Extract the [x, y] coordinate from the center of the cell holding the provided text.  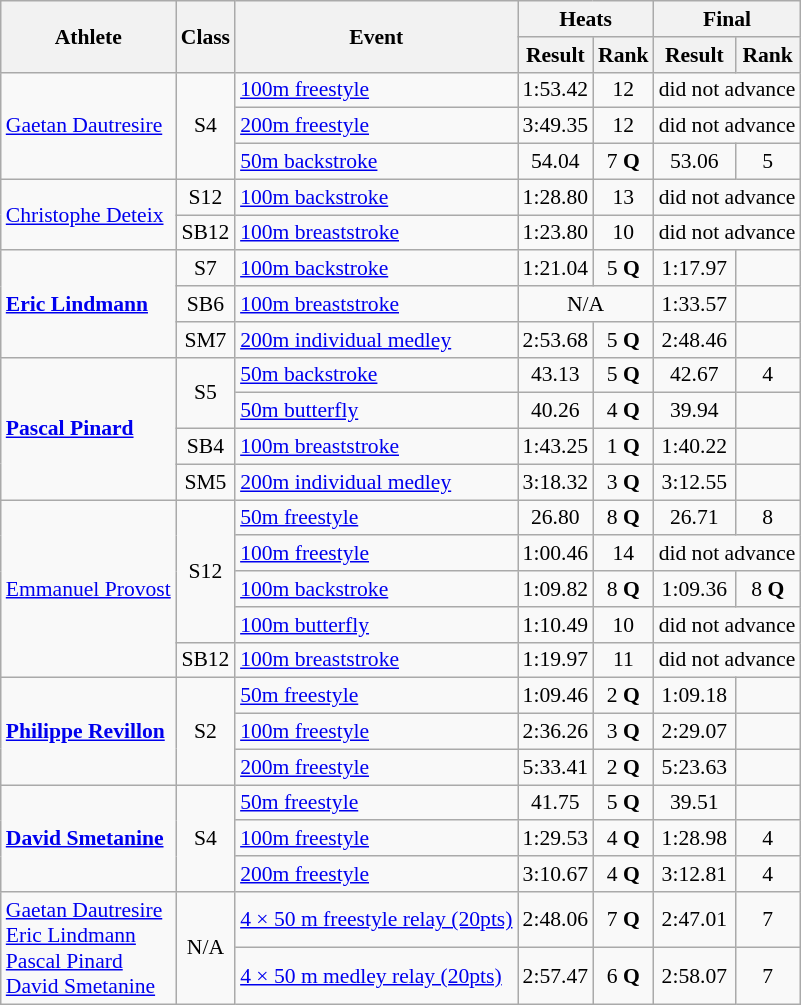
Athlete [88, 36]
Eric Lindmann [88, 304]
53.06 [694, 162]
S5 [206, 392]
50m butterfly [376, 411]
1:09.36 [694, 589]
39.94 [694, 411]
3:18.32 [556, 482]
Gaetan Dautresire [88, 126]
1:43.25 [556, 447]
100m butterfly [376, 625]
3:49.35 [556, 126]
1:10.49 [556, 625]
2:29.07 [694, 732]
SB4 [206, 447]
40.26 [556, 411]
1:40.22 [694, 447]
1:09.46 [556, 696]
Pascal Pinard [88, 428]
1:09.18 [694, 696]
2:53.68 [556, 340]
43.13 [556, 375]
2:36.26 [556, 732]
5 [768, 162]
14 [624, 554]
Emmanuel Provost [88, 589]
1:33.57 [694, 304]
13 [624, 197]
5:33.41 [556, 767]
Class [206, 36]
5:23.63 [694, 767]
26.80 [556, 518]
Philippe Revillon [88, 732]
2:48.46 [694, 340]
1:28.80 [556, 197]
David Smetanine [88, 838]
8 [768, 518]
Event [376, 36]
2:47.01 [694, 920]
1:28.98 [694, 839]
Heats [586, 19]
3:12.55 [694, 482]
1:23.80 [556, 233]
1 Q [624, 447]
2:58.07 [694, 976]
54.04 [556, 162]
1:09.82 [556, 589]
2:57.47 [556, 976]
1:53.42 [556, 90]
2:48.06 [556, 920]
1:19.97 [556, 660]
1:21.04 [556, 269]
Christophe Deteix [88, 214]
SB6 [206, 304]
42.67 [694, 375]
Gaetan Dautresire Eric Lindmann Pascal Pinard David Smetanine [88, 948]
1:00.46 [556, 554]
1:29.53 [556, 839]
4 × 50 m freestyle relay (20pts) [376, 920]
41.75 [556, 803]
SM7 [206, 340]
S2 [206, 732]
Final [728, 19]
4 × 50 m medley relay (20pts) [376, 976]
39.51 [694, 803]
6 Q [624, 976]
S7 [206, 269]
11 [624, 660]
3:12.81 [694, 874]
1:17.97 [694, 269]
26.71 [694, 518]
3:10.67 [556, 874]
SM5 [206, 482]
